Identify which cell holds the provided text, then report its (x, y) central coordinate. 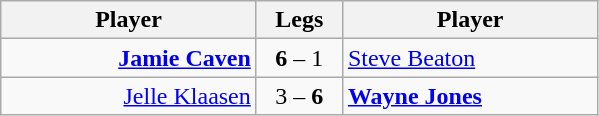
Jamie Caven (129, 58)
Steve Beaton (470, 58)
3 – 6 (299, 96)
Legs (299, 20)
Wayne Jones (470, 96)
6 – 1 (299, 58)
Jelle Klaasen (129, 96)
